Locate the cell with the specified text and output its (x, y) center coordinate. 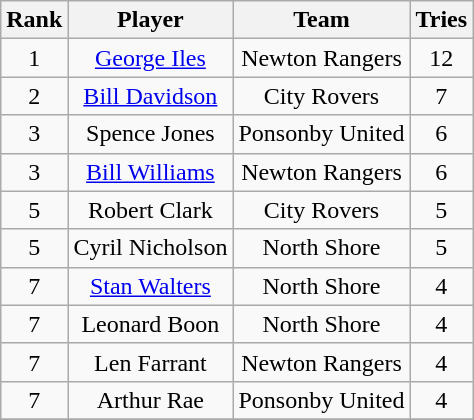
Tries (442, 20)
Rank (34, 20)
Spence Jones (150, 134)
2 (34, 96)
Bill Davidson (150, 96)
Cyril Nicholson (150, 248)
George Iles (150, 58)
Leonard Boon (150, 324)
Stan Walters (150, 286)
1 (34, 58)
Robert Clark (150, 210)
Bill Williams (150, 172)
Arthur Rae (150, 400)
12 (442, 58)
Len Farrant (150, 362)
Team (322, 20)
Player (150, 20)
